Detect which cell encompasses the target text, then output its [x, y] center coordinate. 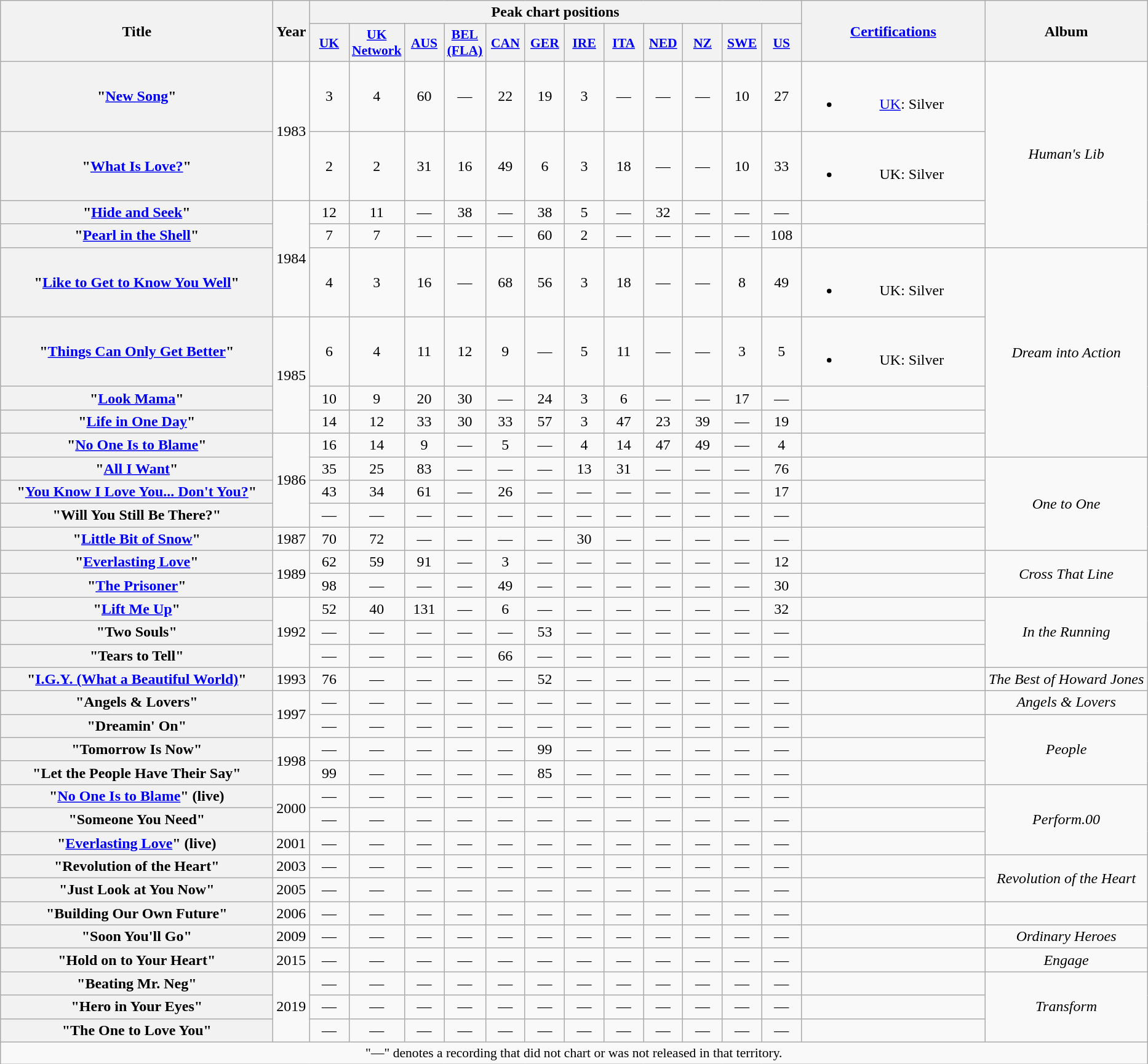
"Little Bit of Snow" [137, 539]
2019 [292, 1007]
"Will You Still Be There?" [137, 515]
22 [505, 96]
Transform [1066, 1007]
Certifications [893, 31]
2009 [292, 937]
"All I Want" [137, 468]
98 [329, 586]
1987 [292, 539]
"Beating Mr. Neg" [137, 983]
91 [424, 562]
34 [377, 492]
68 [505, 282]
27 [781, 96]
US [781, 43]
2001 [292, 843]
IRE [584, 43]
85 [544, 772]
26 [505, 492]
25 [377, 468]
66 [505, 656]
108 [781, 236]
"The One to Love You" [137, 1030]
57 [544, 421]
Ordinary Heroes [1066, 937]
CAN [505, 43]
1985 [292, 375]
"Hold on to Your Heart" [137, 960]
83 [424, 468]
"Two Souls" [137, 632]
"Someone You Need" [137, 819]
2005 [292, 890]
NZ [703, 43]
70 [329, 539]
61 [424, 492]
BEL(FLA) [465, 43]
Year [292, 31]
20 [424, 398]
Title [137, 31]
"Tears to Tell" [137, 656]
"New Song" [137, 96]
"No One Is to Blame" (live) [137, 796]
"Pearl in the Shell" [137, 236]
UK Network [377, 43]
AUS [424, 43]
"—" denotes a recording that did not chart or was not released in that territory. [574, 1053]
2006 [292, 913]
"Lift Me Up" [137, 609]
Human's Lib [1066, 154]
"Let the People Have Their Say" [137, 772]
"Like to Get to Know You Well" [137, 282]
1997 [292, 714]
"Soon You'll Go" [137, 937]
"Things Can Only Get Better" [137, 352]
SWE [742, 43]
"Angels & Lovers" [137, 702]
131 [424, 609]
"The Prisoner" [137, 586]
"Hide and Seek" [137, 212]
40 [377, 609]
1993 [292, 679]
"Revolution of the Heart" [137, 867]
"Hero in Your Eyes" [137, 1007]
"No One Is to Blame" [137, 445]
43 [329, 492]
UK [329, 43]
53 [544, 632]
Dream into Action [1066, 352]
"Life in One Day" [137, 421]
Perform.00 [1066, 819]
1998 [292, 761]
NED [663, 43]
"What Is Love?" [137, 166]
2015 [292, 960]
One to One [1066, 503]
"Dreamin' On" [137, 726]
24 [544, 398]
72 [377, 539]
62 [329, 562]
"Tomorrow Is Now" [137, 749]
"You Know I Love You... Don't You?" [137, 492]
39 [703, 421]
"Everlasting Love" [137, 562]
2000 [292, 808]
"Everlasting Love" (live) [137, 843]
Cross That Line [1066, 574]
Peak chart positions [555, 12]
In the Running [1066, 632]
13 [584, 468]
GER [544, 43]
1989 [292, 574]
56 [544, 282]
"Look Mama" [137, 398]
8 [742, 282]
Angels & Lovers [1066, 702]
People [1066, 749]
The Best of Howard Jones [1066, 679]
Engage [1066, 960]
ITA [624, 43]
1992 [292, 632]
"Building Our Own Future" [137, 913]
"Just Look at You Now" [137, 890]
23 [663, 421]
1984 [292, 258]
"I.G.Y. (What a Beautiful World)" [137, 679]
35 [329, 468]
59 [377, 562]
Album [1066, 31]
1986 [292, 480]
1983 [292, 131]
Revolution of the Heart [1066, 878]
2003 [292, 867]
